For the text-containing cell, return its midpoint in [X, Y] coordinate format. 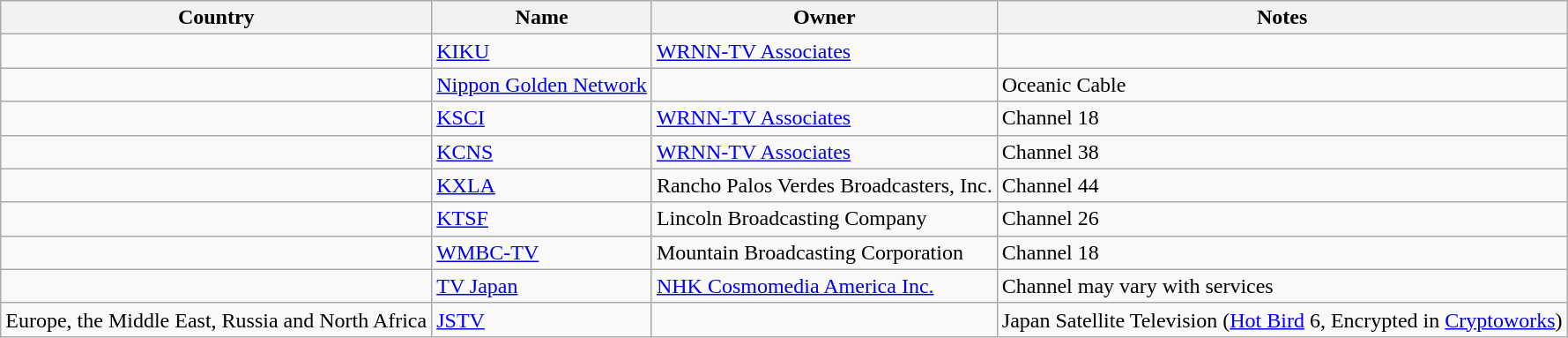
Oceanic Cable [1282, 85]
Europe, the Middle East, Russia and North Africa [217, 319]
KIKU [542, 51]
KTSF [542, 219]
KSCI [542, 118]
TV Japan [542, 286]
Japan Satellite Television (Hot Bird 6, Encrypted in Cryptoworks) [1282, 319]
Lincoln Broadcasting Company [824, 219]
Channel may vary with services [1282, 286]
JSTV [542, 319]
Channel 26 [1282, 219]
Mountain Broadcasting Corporation [824, 252]
KXLA [542, 185]
Name [542, 18]
Owner [824, 18]
WMBC-TV [542, 252]
Notes [1282, 18]
Rancho Palos Verdes Broadcasters, Inc. [824, 185]
Country [217, 18]
Nippon Golden Network [542, 85]
Channel 38 [1282, 152]
NHK Cosmomedia America Inc. [824, 286]
Channel 44 [1282, 185]
KCNS [542, 152]
